Determine the [x, y] coordinate at the center of the cell enclosing the given text.  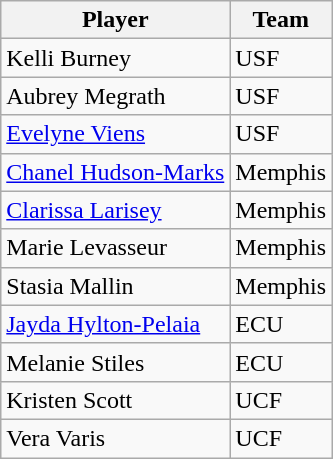
Melanie Stiles [116, 362]
Clarissa Larisey [116, 210]
Kelli Burney [116, 58]
Evelyne Viens [116, 134]
Vera Varis [116, 438]
Jayda Hylton-Pelaia [116, 324]
Stasia Mallin [116, 286]
Team [281, 20]
Player [116, 20]
Aubrey Megrath [116, 96]
Kristen Scott [116, 400]
Marie Levasseur [116, 248]
Chanel Hudson-Marks [116, 172]
